Provide the [X, Y] coordinate of the cell's center where the given text is located.  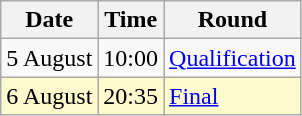
6 August [50, 96]
10:00 [131, 58]
Time [131, 20]
Date [50, 20]
20:35 [131, 96]
Qualification [233, 58]
Final [233, 96]
5 August [50, 58]
Round [233, 20]
